Extract the [x, y] coordinate from the center of the cell holding the provided text.  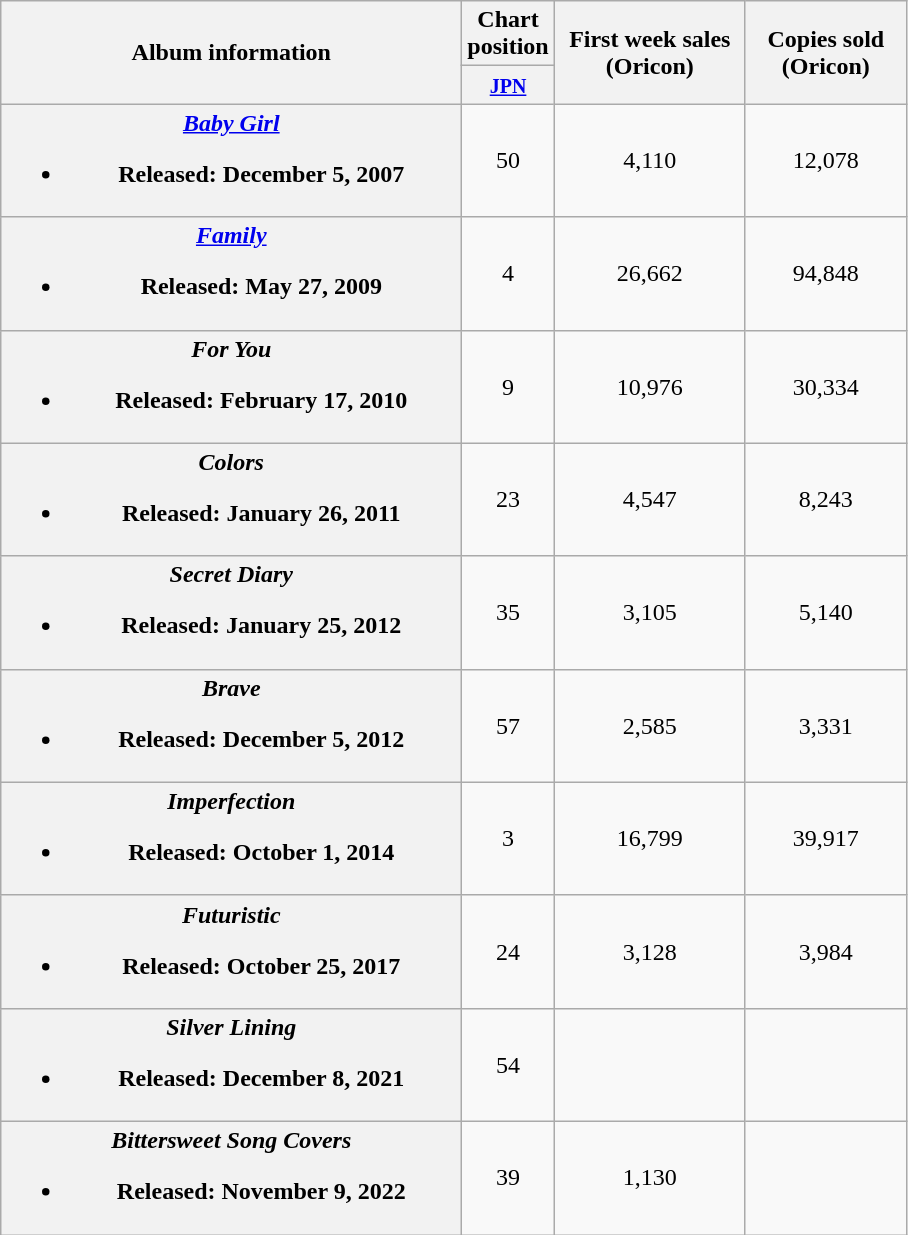
Silver LiningReleased: December 8, 2021 [232, 1064]
50 [508, 160]
Album information [232, 52]
30,334 [826, 386]
3,984 [826, 952]
24 [508, 952]
26,662 [650, 274]
JPN [508, 85]
4,547 [650, 500]
ImperfectionReleased: October 1, 2014 [232, 838]
Secret DiaryReleased: January 25, 2012 [232, 612]
35 [508, 612]
8,243 [826, 500]
5,140 [826, 612]
Copies sold (Oricon) [826, 52]
3 [508, 838]
16,799 [650, 838]
3,128 [650, 952]
Bittersweet Song CoversReleased: November 9, 2022 [232, 1178]
BraveReleased: December 5, 2012 [232, 726]
FamilyReleased: May 27, 2009 [232, 274]
1,130 [650, 1178]
3,105 [650, 612]
First week sales (Oricon) [650, 52]
3,331 [826, 726]
39 [508, 1178]
39,917 [826, 838]
ColorsReleased: January 26, 2011 [232, 500]
94,848 [826, 274]
Baby GirlReleased: December 5, 2007 [232, 160]
23 [508, 500]
FuturisticReleased: October 25, 2017 [232, 952]
9 [508, 386]
Chart position [508, 34]
4,110 [650, 160]
2,585 [650, 726]
12,078 [826, 160]
54 [508, 1064]
57 [508, 726]
10,976 [650, 386]
4 [508, 274]
For YouReleased: February 17, 2010 [232, 386]
